Find where the given text appears and provide that cell's center as (x, y) coordinate. 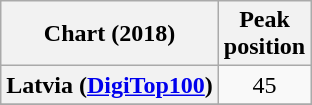
Peakposition (264, 34)
Latvia (DigiTop100) (110, 85)
45 (264, 85)
Chart (2018) (110, 34)
